Return the (x, y) coordinate for the center point of the cell that contains the specified text.  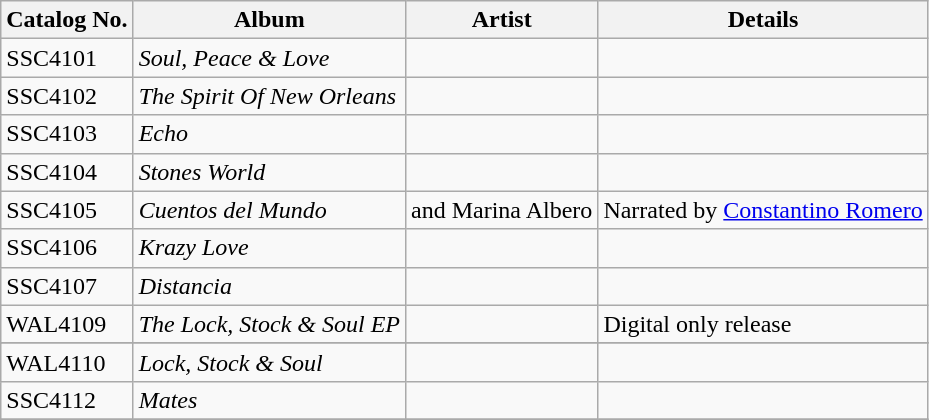
Distancia (269, 286)
SSC4101 (67, 58)
SSC4102 (67, 96)
The Spirit Of New Orleans (269, 96)
Krazy Love (269, 248)
Soul, Peace & Love (269, 58)
SSC4103 (67, 134)
Echo (269, 134)
Digital only release (763, 324)
and Marina Albero (501, 210)
Lock, Stock & Soul (269, 362)
Stones World (269, 172)
SSC4106 (67, 248)
SSC4112 (67, 400)
Artist (501, 20)
Album (269, 20)
Narrated by Constantino Romero (763, 210)
Mates (269, 400)
Details (763, 20)
WAL4109 (67, 324)
SSC4105 (67, 210)
The Lock, Stock & Soul EP (269, 324)
WAL4110 (67, 362)
SSC4107 (67, 286)
SSC4104 (67, 172)
Catalog No. (67, 20)
Cuentos del Mundo (269, 210)
